Determine the (x, y) coordinate at the center of the cell enclosing the given text.  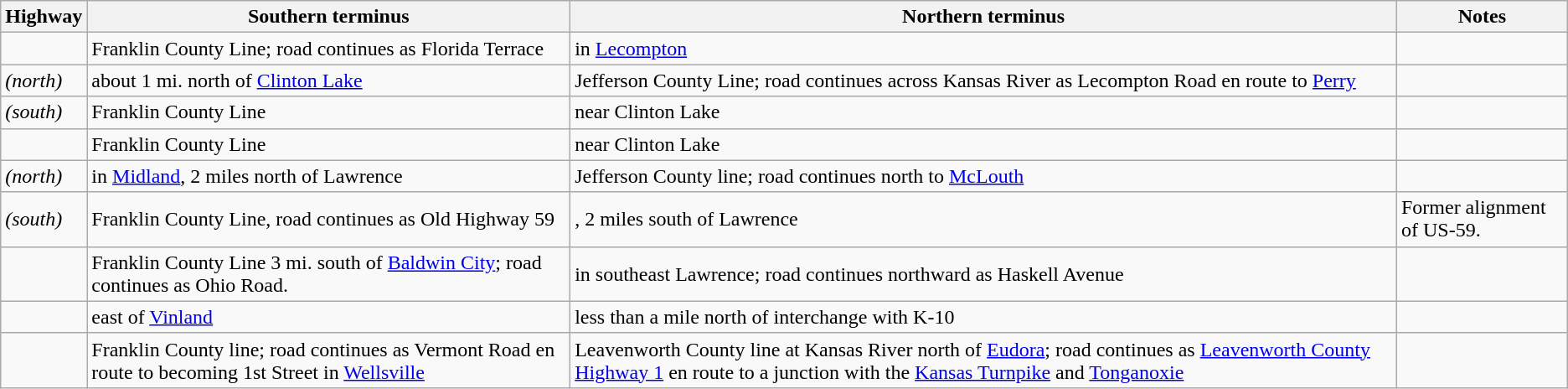
less than a mile north of interchange with K-10 (983, 317)
Southern terminus (328, 17)
Notes (1482, 17)
about 1 mi. north of Clinton Lake (328, 80)
in southeast Lawrence; road continues northward as Haskell Avenue (983, 273)
Franklin County Line; road continues as Florida Terrace (328, 49)
in Lecompton (983, 49)
Franklin County line; road continues as Vermont Road en route to becoming 1st Street in Wellsville (328, 360)
Highway (44, 17)
, 2 miles south of Lawrence (983, 220)
in Midland, 2 miles north of Lawrence (328, 176)
Jefferson County Line; road continues across Kansas River as Lecompton Road en route to Perry (983, 80)
Jefferson County line; road continues north to McLouth (983, 176)
Northern terminus (983, 17)
Former alignment of US-59. (1482, 220)
Franklin County Line, road continues as Old Highway 59 (328, 220)
Franklin County Line 3 mi. south of Baldwin City; road continues as Ohio Road. (328, 273)
east of Vinland (328, 317)
